Pinpoint the cell where the given text exists, returning its [x, y] midpoint coordinate. 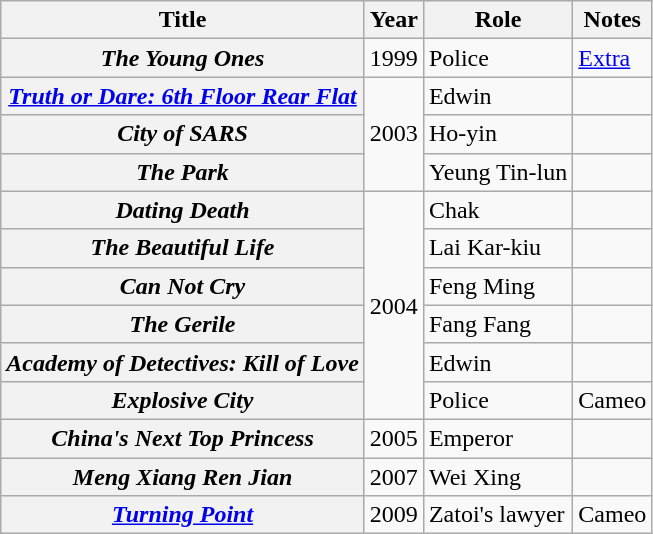
The Gerile [183, 324]
2004 [394, 305]
Meng Xiang Ren Jian [183, 477]
2003 [394, 134]
Emperor [498, 438]
Turning Point [183, 515]
The Beautiful Life [183, 248]
Role [498, 20]
City of SARS [183, 134]
2007 [394, 477]
1999 [394, 58]
Title [183, 20]
Dating Death [183, 210]
China's Next Top Princess [183, 438]
2005 [394, 438]
The Young Ones [183, 58]
Lai Kar-kiu [498, 248]
Yeung Tin-lun [498, 172]
Extra [612, 58]
Can Not Cry [183, 286]
Wei Xing [498, 477]
Explosive City [183, 400]
Ho-yin [498, 134]
Truth or Dare: 6th Floor Rear Flat [183, 96]
2009 [394, 515]
Notes [612, 20]
Year [394, 20]
The Park [183, 172]
Zatoi's lawyer [498, 515]
Fang Fang [498, 324]
Academy of Detectives: Kill of Love [183, 362]
Feng Ming [498, 286]
Chak [498, 210]
